For the text-containing cell, return its midpoint in (X, Y) coordinate format. 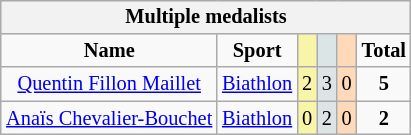
Total (384, 51)
Anaïs Chevalier-Bouchet (109, 118)
Name (109, 51)
Sport (257, 51)
Multiple medalists (206, 17)
3 (327, 84)
5 (384, 84)
Quentin Fillon Maillet (109, 84)
